From the cell containing the given text, extract its center point as [x, y] coordinate. 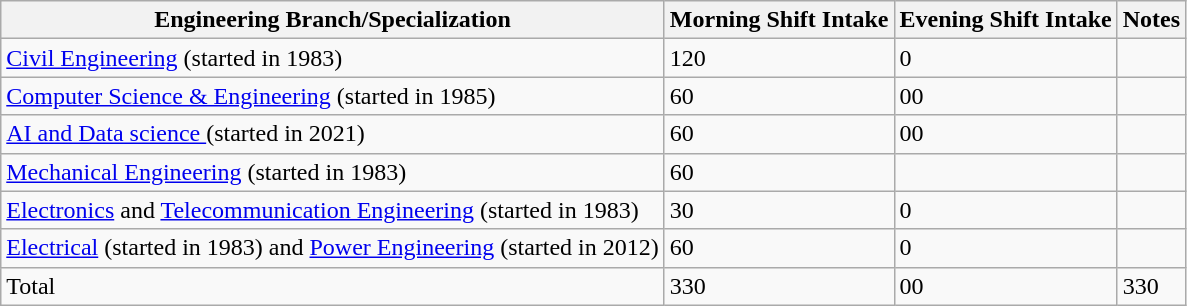
Total [333, 286]
Civil Engineering (started in 1983) [333, 58]
Engineering Branch/Specialization [333, 20]
30 [779, 210]
Electrical (started in 1983) and Power Engineering (started in 2012) [333, 248]
Computer Science & Engineering (started in 1985) [333, 96]
Notes [1151, 20]
Evening Shift Intake [1006, 20]
Mechanical Engineering (started in 1983) [333, 172]
120 [779, 58]
Morning Shift Intake [779, 20]
Electronics and Telecommunication Engineering (started in 1983) [333, 210]
AI and Data science (started in 2021) [333, 134]
